From the cell containing the given text, extract its center point as (x, y) coordinate. 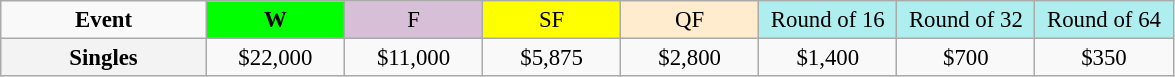
$700 (966, 58)
$5,875 (552, 58)
$1,400 (828, 58)
$350 (1104, 58)
Round of 64 (1104, 20)
Round of 32 (966, 20)
W (275, 20)
$2,800 (690, 58)
$11,000 (413, 58)
F (413, 20)
$22,000 (275, 58)
Event (104, 20)
SF (552, 20)
Singles (104, 58)
QF (690, 20)
Round of 16 (828, 20)
